Detect which cell encompasses the target text, then output its [x, y] center coordinate. 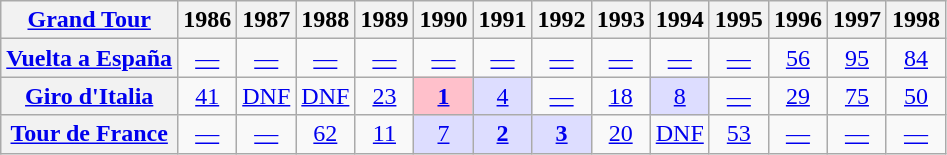
11 [384, 134]
62 [326, 134]
95 [856, 58]
1990 [444, 20]
53 [738, 134]
50 [916, 96]
1998 [916, 20]
1995 [738, 20]
1 [444, 96]
1997 [856, 20]
1991 [502, 20]
56 [798, 58]
41 [208, 96]
1994 [680, 20]
4 [502, 96]
2 [502, 134]
84 [916, 58]
Giro d'Italia [90, 96]
23 [384, 96]
20 [620, 134]
29 [798, 96]
Tour de France [90, 134]
1986 [208, 20]
1992 [562, 20]
3 [562, 134]
Vuelta a España [90, 58]
1989 [384, 20]
1988 [326, 20]
8 [680, 96]
75 [856, 96]
18 [620, 96]
Grand Tour [90, 20]
1996 [798, 20]
1987 [266, 20]
1993 [620, 20]
7 [444, 134]
